Output the [X, Y] coordinate of the center of the cell containing the given text.  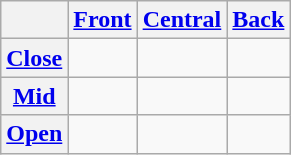
Close [34, 58]
Front [102, 20]
Central [182, 20]
Open [34, 134]
Mid [34, 96]
Back [258, 20]
